From the cell containing the given text, extract its center point as [x, y] coordinate. 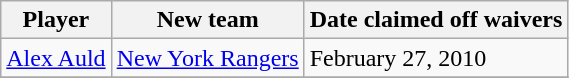
Player [56, 20]
New York Rangers [208, 58]
February 27, 2010 [436, 58]
New team [208, 20]
Alex Auld [56, 58]
Date claimed off waivers [436, 20]
